Scan for the cell matching the given text and deliver its (x, y) coordinate at center. 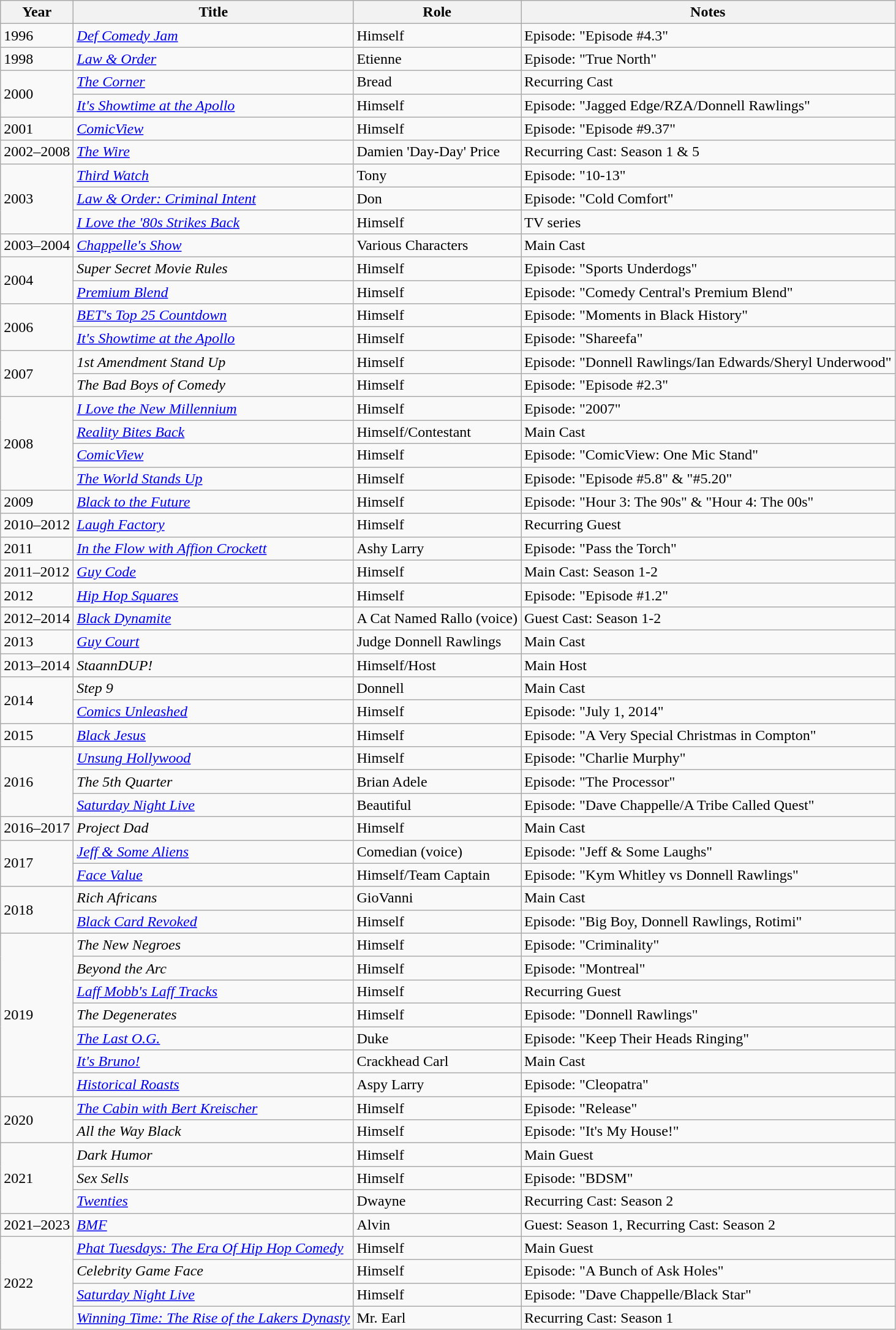
Episode: "Donnell Rawlings" (708, 1015)
Comics Unleashed (213, 712)
Black Card Revoked (213, 921)
Duke (437, 1038)
Face Value (213, 875)
Twenties (213, 1201)
Phat Tuesdays: The Era Of Hip Hop Comedy (213, 1248)
Notes (708, 12)
Episode: "A Very Special Christmas in Compton" (708, 735)
Episode: "Dave Chappelle/Black Star" (708, 1294)
Episode: "Charlie Murphy" (708, 758)
Guy Court (213, 641)
Chappelle's Show (213, 245)
Episode: "ComicView: One Mic Stand" (708, 455)
The Wire (213, 152)
Episode: "Release" (708, 1108)
Bread (437, 82)
Episode: "2007" (708, 409)
The Corner (213, 82)
Episode: "Dave Chappelle/A Tribe Called Quest" (708, 805)
Main Host (708, 665)
Tony (437, 175)
In the Flow with Affion Crockett (213, 548)
The World Stands Up (213, 478)
2022 (37, 1283)
Historical Roasts (213, 1085)
2003–2004 (37, 245)
Brian Adele (437, 782)
Recurring Cast: Season 1 & 5 (708, 152)
2007 (37, 374)
I Love the '80s Strikes Back (213, 222)
2019 (37, 1015)
2012 (37, 595)
Episode: "Donnell Rawlings/Ian Edwards/Sheryl Underwood" (708, 362)
Third Watch (213, 175)
Episode: "Moments in Black History" (708, 315)
Episode: "Episode #4.3" (708, 36)
Episode: "Jagged Edge/RZA/Donnell Rawlings" (708, 105)
It's Bruno! (213, 1062)
The 5th Quarter (213, 782)
BET's Top 25 Countdown (213, 315)
1996 (37, 36)
Episode: "Montreal" (708, 968)
Premium Blend (213, 292)
Black Dynamite (213, 618)
Crackhead Carl (437, 1062)
Ashy Larry (437, 548)
Donnell (437, 689)
TV series (708, 222)
2018 (37, 910)
Episode: "Kym Whitley vs Donnell Rawlings" (708, 875)
2011 (37, 548)
Episode: "Shareefa" (708, 339)
Etienne (437, 59)
Dark Humor (213, 1155)
Episode: "Cleopatra" (708, 1085)
Laff Mobb's Laff Tracks (213, 991)
Himself/Host (437, 665)
Hip Hop Squares (213, 595)
Recurring Cast: Season 1 (708, 1318)
2021 (37, 1178)
2003 (37, 198)
2006 (37, 327)
Guy Code (213, 572)
Celebrity Game Face (213, 1271)
1998 (37, 59)
Episode: "Pass the Torch" (708, 548)
2009 (37, 502)
Episode: "True North" (708, 59)
Jeff & Some Aliens (213, 852)
Episode: "The Processor" (708, 782)
Episode: "Cold Comfort" (708, 198)
Judge Donnell Rawlings (437, 641)
Episode: "Comedy Central's Premium Blend" (708, 292)
Winning Time: The Rise of the Lakers Dynasty (213, 1318)
Step 9 (213, 689)
Episode: "Sports Underdogs" (708, 268)
Def Comedy Jam (213, 36)
2001 (37, 129)
Episode: "Episode #9.37" (708, 129)
2000 (37, 94)
2010–2012 (37, 525)
2004 (37, 280)
Episode: "Episode #2.3" (708, 385)
Episode: "A Bunch of Ask Holes" (708, 1271)
2021–2023 (37, 1225)
The New Negroes (213, 945)
The Cabin with Bert Kreischer (213, 1108)
Guest Cast: Season 1-2 (708, 618)
2016–2017 (37, 828)
GioVanni (437, 898)
2013–2014 (37, 665)
The Degenerates (213, 1015)
I Love the New Millennium (213, 409)
Law & Order: Criminal Intent (213, 198)
Episode: "Criminality" (708, 945)
Episode: "Hour 3: The 90s" & "Hour 4: The 00s" (708, 502)
2011–2012 (37, 572)
Episode: "It's My House!" (708, 1132)
Role (437, 12)
Episode: "July 1, 2014" (708, 712)
Main Cast: Season 1-2 (708, 572)
Super Secret Movie Rules (213, 268)
Laugh Factory (213, 525)
Mr. Earl (437, 1318)
Guest: Season 1, Recurring Cast: Season 2 (708, 1225)
All the Way Black (213, 1132)
StaannDUP! (213, 665)
Recurring Cast: Season 2 (708, 1201)
Alvin (437, 1225)
Episode: "Episode #1.2" (708, 595)
Episode: "Keep Their Heads Ringing" (708, 1038)
2015 (37, 735)
Himself/Team Captain (437, 875)
Year (37, 12)
Don (437, 198)
Law & Order (213, 59)
Various Characters (437, 245)
The Bad Boys of Comedy (213, 385)
Episode: "Jeff & Some Laughs" (708, 852)
2008 (37, 444)
Episode: "BDSM" (708, 1178)
Project Dad (213, 828)
1st Amendment Stand Up (213, 362)
BMF (213, 1225)
Beyond the Arc (213, 968)
The Last O.G. (213, 1038)
Episode: "10-13" (708, 175)
A Cat Named Rallo (voice) (437, 618)
Black to the Future (213, 502)
Episode: "Episode #5.8" & "#5.20" (708, 478)
Dwayne (437, 1201)
2020 (37, 1120)
Sex Sells (213, 1178)
Black Jesus (213, 735)
Rich Africans (213, 898)
Title (213, 12)
Aspy Larry (437, 1085)
Reality Bites Back (213, 432)
Unsung Hollywood (213, 758)
2013 (37, 641)
Beautiful (437, 805)
2002–2008 (37, 152)
Comedian (voice) (437, 852)
Recurring Cast (708, 82)
Himself/Contestant (437, 432)
2014 (37, 700)
Episode: "Big Boy, Donnell Rawlings, Rotimi" (708, 921)
2017 (37, 863)
2016 (37, 782)
Damien 'Day-Day' Price (437, 152)
2012–2014 (37, 618)
